Identify which cell holds the provided text, then report its (X, Y) central coordinate. 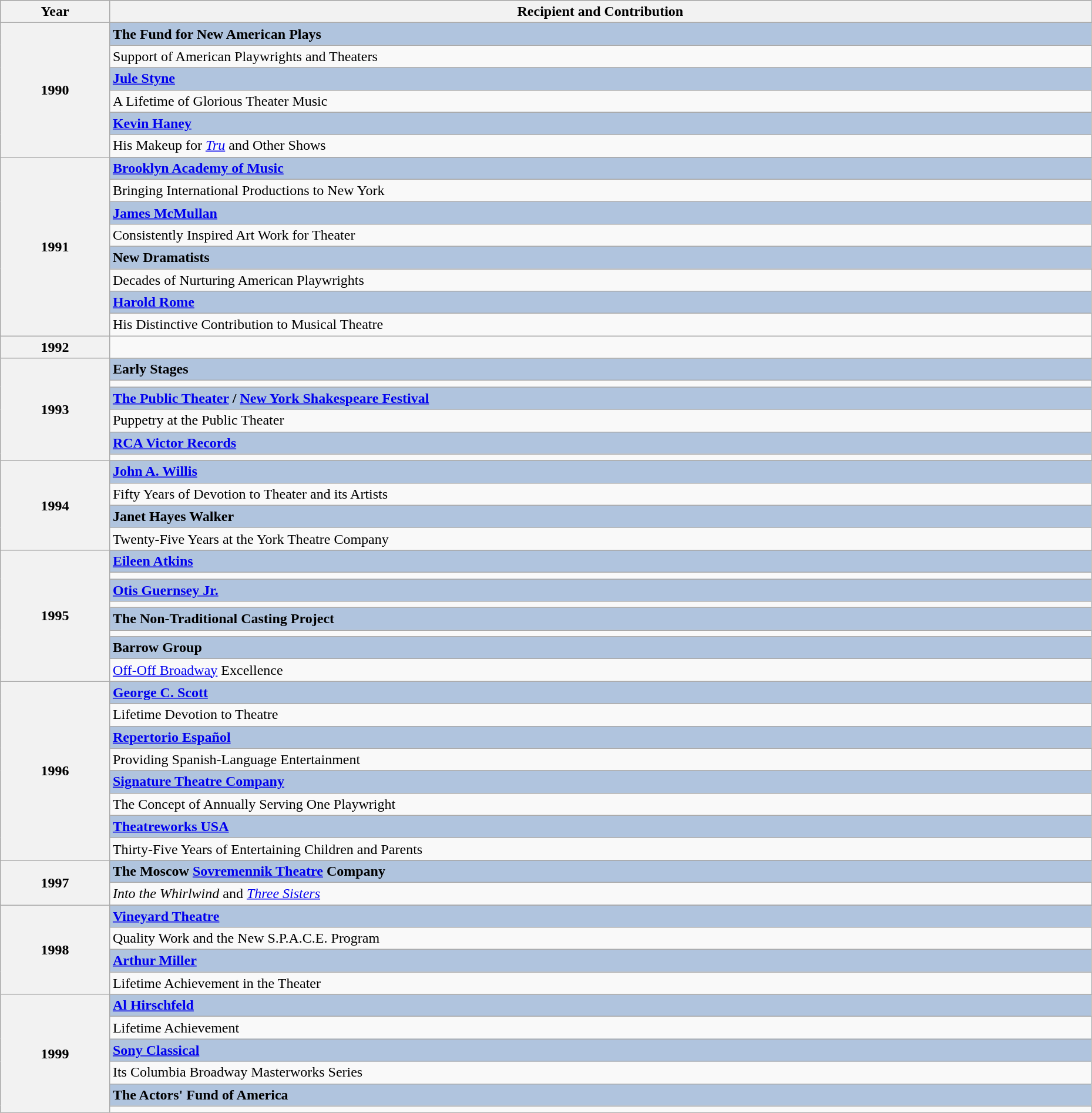
Decades of Nurturing American Playwrights (600, 280)
The Fund for New American Plays (600, 34)
Al Hirschfeld (600, 1006)
Lifetime Achievement in the Theater (600, 983)
Thirty-Five Years of Entertaining Children and Parents (600, 849)
Signature Theatre Company (600, 782)
Jule Styne (600, 79)
1990 (55, 90)
Twenty-Five Years at the York Theatre Company (600, 539)
The Public Theater / New York Shakespeare Festival (600, 398)
Into the Whirlwind and Three Sisters (600, 893)
1993 (55, 409)
1995 (55, 616)
Sony Classical (600, 1050)
The Concept of Annually Serving One Playwright (600, 804)
Kevin Haney (600, 123)
Its Columbia Broadway Masterworks Series (600, 1072)
George C. Scott (600, 692)
His Distinctive Contribution to Musical Theatre (600, 325)
Lifetime Achievement (600, 1028)
Barrow Group (600, 648)
Quality Work and the New S.P.A.C.E. Program (600, 939)
Janet Hayes Walker (600, 516)
1997 (55, 882)
Providing Spanish-Language Entertainment (600, 759)
1998 (55, 949)
1994 (55, 505)
Support of American Playwrights and Theaters (600, 56)
The Moscow Sovremennik Theatre Company (600, 871)
Puppetry at the Public Theater (600, 421)
1991 (55, 246)
The Actors' Fund of America (600, 1095)
Brooklyn Academy of Music (600, 168)
Off-Off Broadway Excellence (600, 670)
New Dramatists (600, 257)
James McMullan (600, 213)
Bringing International Productions to New York (600, 190)
1992 (55, 347)
Recipient and Contribution (600, 12)
1996 (55, 771)
Harold Rome (600, 302)
Vineyard Theatre (600, 916)
RCA Victor Records (600, 443)
John A. Willis (600, 472)
Fifty Years of Devotion to Theater and its Artists (600, 494)
Year (55, 12)
1999 (55, 1054)
Arthur Miller (600, 961)
Theatreworks USA (600, 826)
The Non-Traditional Casting Project (600, 619)
A Lifetime of Glorious Theater Music (600, 101)
Repertorio Español (600, 737)
Eileen Atkins (600, 561)
Early Stages (600, 369)
Otis Guernsey Jr. (600, 590)
His Makeup for Tru and Other Shows (600, 146)
Lifetime Devotion to Theatre (600, 715)
Consistently Inspired Art Work for Theater (600, 235)
